Provide the [x, y] coordinate of the cell's center where the given text is located.  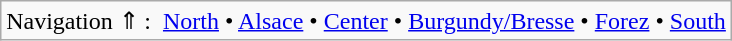
Navigation ⇑ : North • Alsace • Center • Burgundy/Bresse • Forez • South [366, 21]
